Search for the cell housing the specified text and yield its [X, Y] center coordinate. 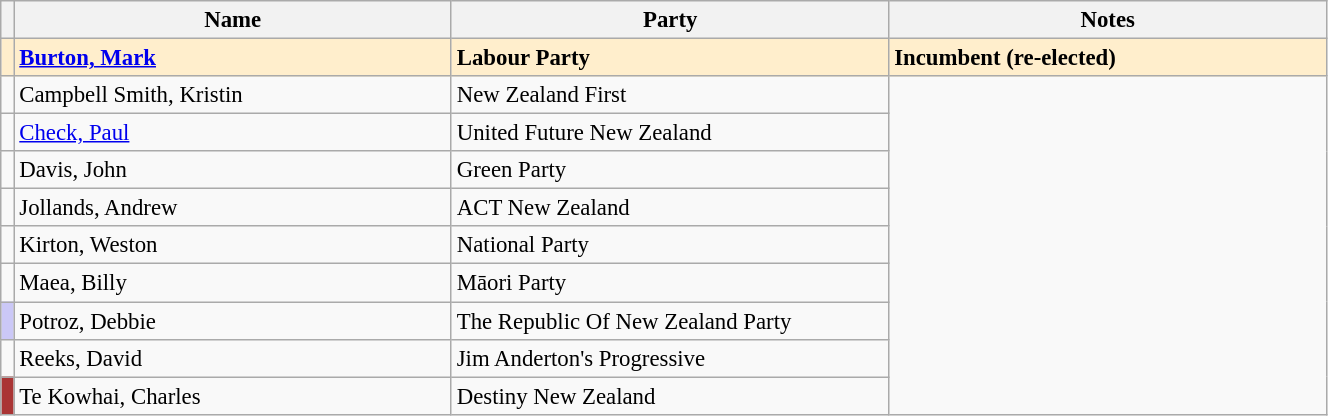
National Party [670, 245]
Reeks, David [232, 358]
Destiny New Zealand [670, 396]
ACT New Zealand [670, 208]
Green Party [670, 170]
Notes [1108, 20]
Burton, Mark [232, 58]
Labour Party [670, 58]
Davis, John [232, 170]
Te Kowhai, Charles [232, 396]
Jim Anderton's Progressive [670, 358]
Maea, Billy [232, 283]
Check, Paul [232, 133]
United Future New Zealand [670, 133]
Name [232, 20]
Kirton, Weston [232, 245]
Campbell Smith, Kristin [232, 95]
Māori Party [670, 283]
Potroz, Debbie [232, 321]
Jollands, Andrew [232, 208]
The Republic Of New Zealand Party [670, 321]
Party [670, 20]
New Zealand First [670, 95]
Incumbent (re-elected) [1108, 58]
